Provide the (X, Y) coordinate of the cell's center where the given text is located.  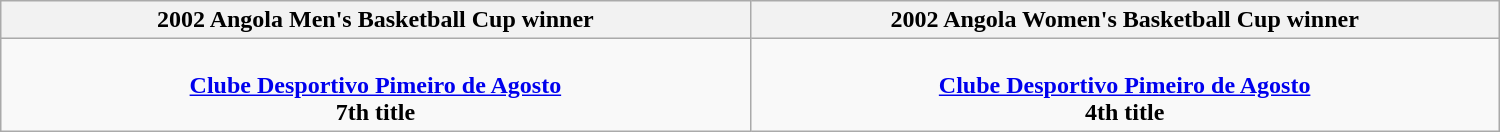
Clube Desportivo Pimeiro de Agosto7th title (376, 85)
2002 Angola Women's Basketball Cup winner (1124, 20)
2002 Angola Men's Basketball Cup winner (376, 20)
Clube Desportivo Pimeiro de Agosto4th title (1124, 85)
